Return [X, Y] of the center of cell containing provided text 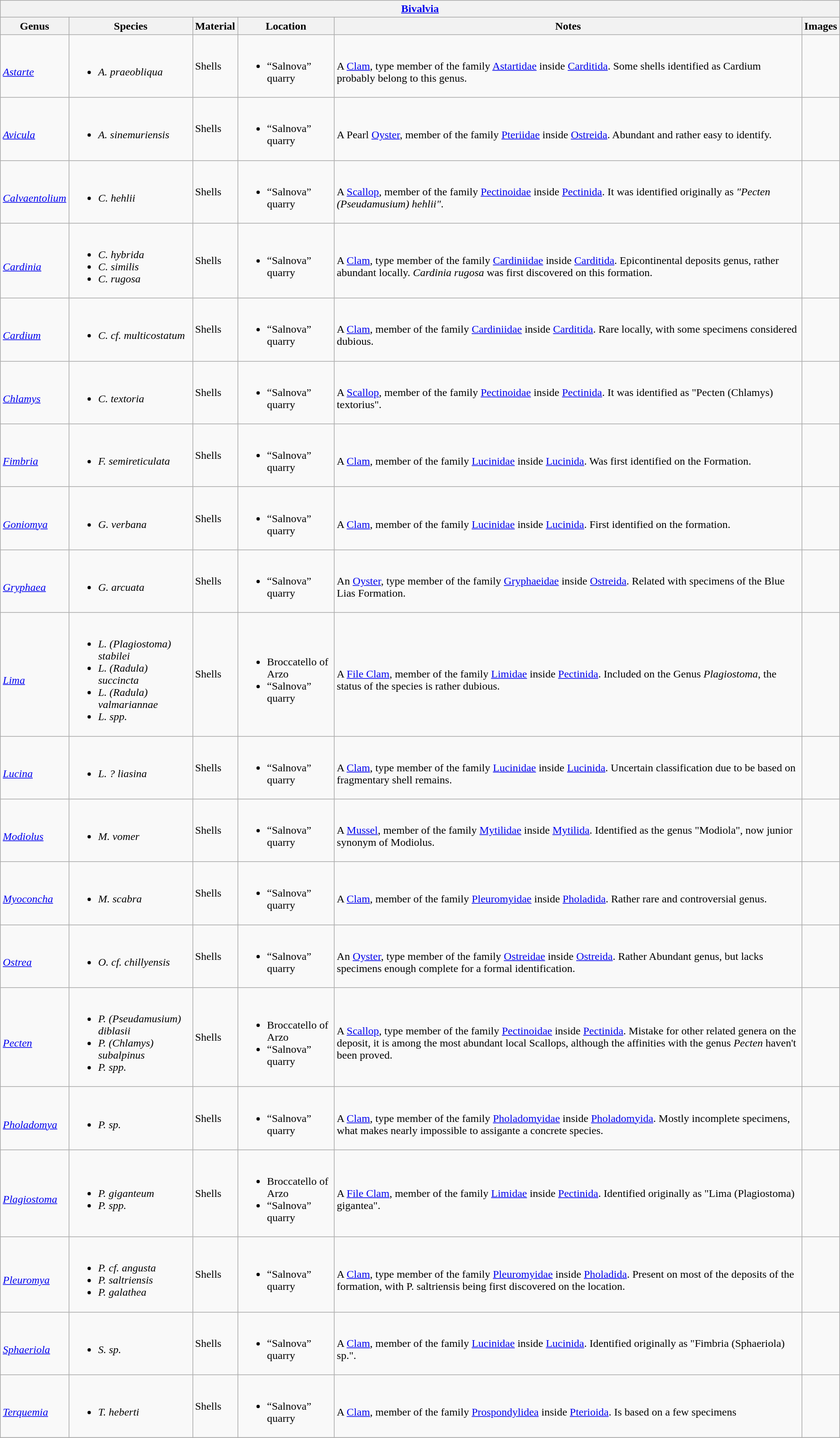
P. giganteumP. spp. [131, 1193]
Images [821, 26]
Fimbria [35, 455]
Sphaeriola [35, 1343]
A Clam, member of the family Pleuromyidae inside Pholadida. Rather rare and controversial genus. [568, 893]
P. cf. angustaP. saltriensisP. galathea [131, 1274]
Pecten [35, 1037]
Chlamys [35, 392]
A Scallop, member of the family Pectinoidae inside Pectinida. It was identified originally as "Pecten (Pseudamusium) hehlii". [568, 192]
G. verbana [131, 518]
A. sinemuriensis [131, 129]
C. hehlii [131, 192]
A Pearl Oyster, member of the family Pteriidae inside Ostreida. Abundant and rather easy to identify. [568, 129]
A File Clam, member of the family Limidae inside Pectinida. Included on the Genus Plagiostoma, the status of the species is rather dubious. [568, 674]
P. (Pseudamusium) diblasiiP. (Chlamys) subalpinusP. spp. [131, 1037]
Goniomya [35, 518]
M. scabra [131, 893]
O. cf. chillyensis [131, 956]
Plagiostoma [35, 1193]
Material [215, 26]
T. heberti [131, 1406]
A Mussel, member of the family Mytilidae inside Mytilida. Identified as the genus "Modiola", now junior synonym of Modiolus. [568, 831]
Location [286, 26]
Ostrea [35, 956]
Lucina [35, 768]
Genus [35, 26]
Bivalvia [420, 9]
Notes [568, 26]
Avicula [35, 129]
L. ? liasina [131, 768]
M. vomer [131, 831]
C. cf. multicostatum [131, 330]
L. (Plagiostoma) stabileiL. (Radula) succinctaL. (Radula) valmariannaeL. spp. [131, 674]
A Clam, member of the family Lucinidae inside Lucinida. Identified originally as "Fimbria (Sphaeriola) sp.". [568, 1343]
A Clam, member of the family Lucinidae inside Lucinida. First identified on the formation. [568, 518]
F. semireticulata [131, 455]
A. praeobliqua [131, 66]
Myoconcha [35, 893]
Terquemia [35, 1406]
Gryphaea [35, 581]
Cardinia [35, 260]
S. sp. [131, 1343]
A Clam, member of the family Cardiniidae inside Carditida. Rare locally, with some specimens considered dubious. [568, 330]
Pleuromya [35, 1274]
A Clam, member of the family Lucinidae inside Lucinida. Was first identified on the Formation. [568, 455]
G. arcuata [131, 581]
Astarte [35, 66]
A Scallop, member of the family Pectinoidae inside Pectinida. It was identified as "Pecten (Chlamys) textorius". [568, 392]
A Clam, type member of the family Astartidae inside Carditida. Some shells identified as Cardium probably belong to this genus. [568, 66]
Species [131, 26]
A Clam, member of the family Prospondylidea inside Pterioida. Is based on a few specimens [568, 1406]
C. hybridaC. similisC. rugosa [131, 260]
Pholadomya [35, 1118]
A Clam, type member of the family Lucinidae inside Lucinida. Uncertain classification due to be based on fragmentary shell remains. [568, 768]
P. sp. [131, 1118]
An Oyster, type member of the family Gryphaeidae inside Ostreida. Related with specimens of the Blue Lias Formation. [568, 581]
Calvaentolium [35, 192]
Lima [35, 674]
Cardium [35, 330]
A File Clam, member of the family Limidae inside Pectinida. Identified originally as "Lima (Plagiostoma) gigantea". [568, 1193]
Modiolus [35, 831]
C. textoria [131, 392]
